Provide the (X, Y) coordinate of the cell's center where the given text is located.  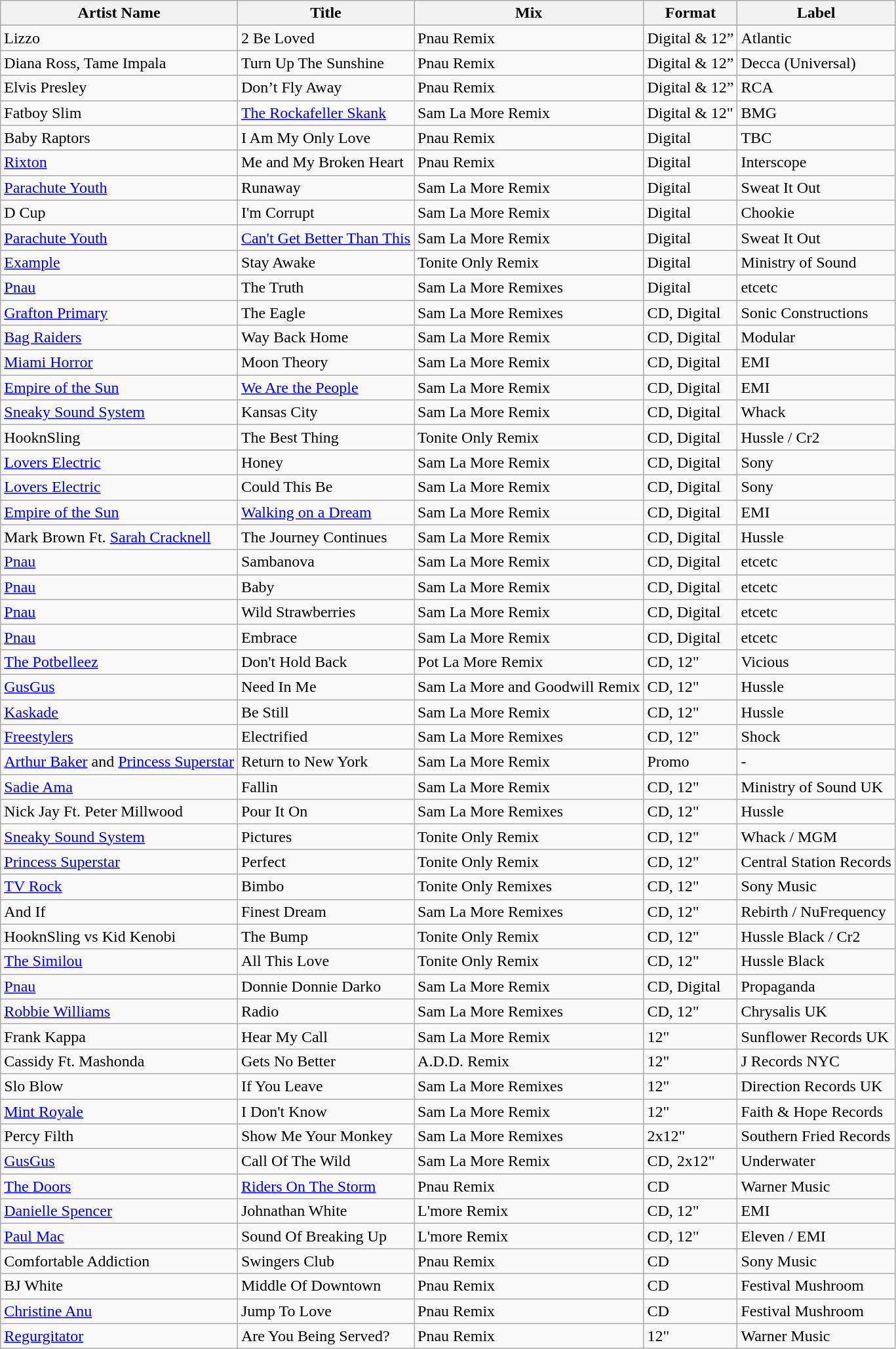
Kaskade (119, 712)
Baby (325, 587)
Sam La More and Goodwill Remix (529, 687)
Johnathan White (325, 1211)
Show Me Your Monkey (325, 1137)
J Records NYC (816, 1061)
Lizzo (119, 38)
A.D.D. Remix (529, 1061)
Riders On The Storm (325, 1186)
Electrified (325, 737)
Southern Fried Records (816, 1137)
Sadie Ama (119, 787)
Bag Raiders (119, 338)
We Are the People (325, 388)
Hussle / Cr2 (816, 437)
Chrysalis UK (816, 1011)
Whack / MGM (816, 837)
Tonite Only Remixes (529, 887)
I Am My Only Love (325, 138)
Format (691, 13)
Kansas City (325, 413)
Don’t Fly Away (325, 88)
CD, 2x12" (691, 1161)
Fatboy Slim (119, 113)
Hussle Black (816, 961)
Underwater (816, 1161)
Mix (529, 13)
Donnie Donnie Darko (325, 986)
TBC (816, 138)
Be Still (325, 712)
The Potbelleez (119, 662)
Princess Superstar (119, 862)
Pictures (325, 837)
Decca (Universal) (816, 63)
Mint Royale (119, 1112)
The Doors (119, 1186)
Label (816, 13)
Promo (691, 762)
HooknSling vs Kid Kenobi (119, 936)
Could This Be (325, 487)
The Journey Continues (325, 537)
Whack (816, 413)
Me and My Broken Heart (325, 163)
All This Love (325, 961)
Modular (816, 338)
Atlantic (816, 38)
Nick Jay Ft. Peter Millwood (119, 812)
Runaway (325, 188)
Eleven / EMI (816, 1236)
Interscope (816, 163)
Bimbo (325, 887)
Gets No Better (325, 1061)
Comfortable Addiction (119, 1261)
Paul Mac (119, 1236)
Mark Brown Ft. Sarah Cracknell (119, 537)
Propaganda (816, 986)
Turn Up The Sunshine (325, 63)
Sound Of Breaking Up (325, 1236)
Ministry of Sound (816, 262)
Need In Me (325, 687)
Cassidy Ft. Mashonda (119, 1061)
Vicious (816, 662)
Moon Theory (325, 363)
- (816, 762)
Are You Being Served? (325, 1336)
Christine Anu (119, 1311)
Middle Of Downtown (325, 1286)
The Eagle (325, 313)
2 Be Loved (325, 38)
Digital & 12" (691, 113)
Elvis Presley (119, 88)
TV Rock (119, 887)
Hussle Black / Cr2 (816, 936)
Perfect (325, 862)
Radio (325, 1011)
Direction Records UK (816, 1086)
The Similou (119, 961)
Rixton (119, 163)
Rebirth / NuFrequency (816, 912)
Hear My Call (325, 1036)
Danielle Spencer (119, 1211)
Stay Awake (325, 262)
Honey (325, 462)
Sunflower Records UK (816, 1036)
Regurgitator (119, 1336)
Finest Dream (325, 912)
Miami Horror (119, 363)
HooknSling (119, 437)
Central Station Records (816, 862)
Wild Strawberries (325, 612)
Jump To Love (325, 1311)
Pour It On (325, 812)
Example (119, 262)
2x12" (691, 1137)
D Cup (119, 212)
Slo Blow (119, 1086)
Call Of The Wild (325, 1161)
Fallin (325, 787)
BMG (816, 113)
Faith & Hope Records (816, 1112)
And If (119, 912)
Title (325, 13)
I Don't Know (325, 1112)
Grafton Primary (119, 313)
Swingers Club (325, 1261)
I'm Corrupt (325, 212)
Walking on a Dream (325, 512)
The Best Thing (325, 437)
Pot La More Remix (529, 662)
Sonic Constructions (816, 313)
Artist Name (119, 13)
The Bump (325, 936)
Diana Ross, Tame Impala (119, 63)
Arthur Baker and Princess Superstar (119, 762)
Way Back Home (325, 338)
Frank Kappa (119, 1036)
RCA (816, 88)
The Truth (325, 287)
If You Leave (325, 1086)
Embrace (325, 637)
Ministry of Sound UK (816, 787)
Chookie (816, 212)
BJ White (119, 1286)
Return to New York (325, 762)
Baby Raptors (119, 138)
Shock (816, 737)
Can't Get Better Than This (325, 237)
The Rockafeller Skank (325, 113)
Robbie Williams (119, 1011)
Percy Filth (119, 1137)
Freestylers (119, 737)
Don't Hold Back (325, 662)
Sambanova (325, 562)
